Return the (X, Y) coordinate for the center point of the cell that contains the specified text.  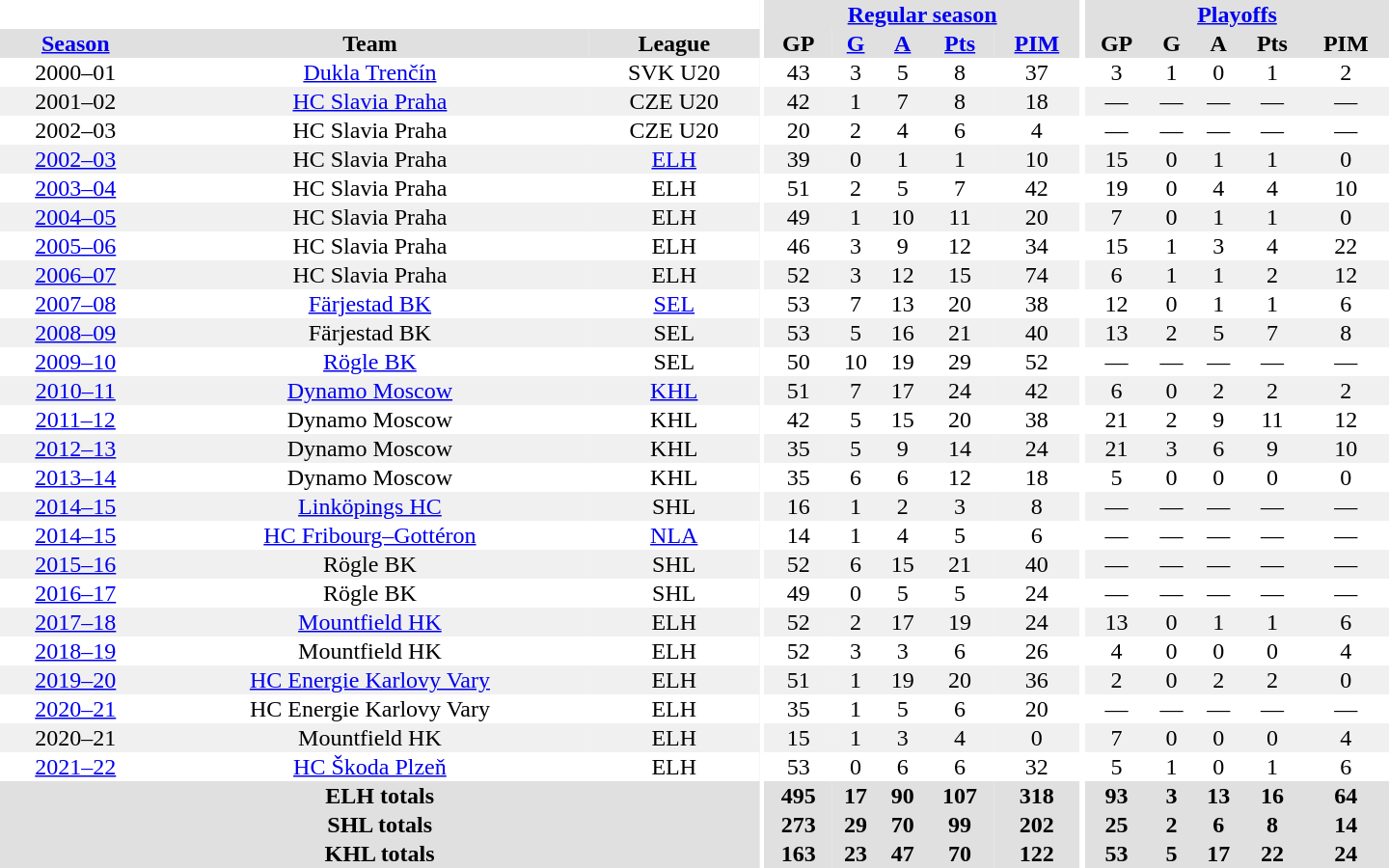
NLA (673, 535)
League (673, 43)
2019–20 (75, 680)
Team (370, 43)
163 (799, 854)
Playoffs (1237, 14)
93 (1117, 796)
Regular season (922, 14)
2015–16 (75, 564)
23 (857, 854)
2001–02 (75, 101)
2005–06 (75, 246)
SVK U20 (673, 72)
2017–18 (75, 622)
HC Fribourg–Gottéron (370, 535)
32 (1036, 767)
99 (960, 825)
2008–09 (75, 333)
318 (1036, 796)
273 (799, 825)
47 (903, 854)
107 (960, 796)
122 (1036, 854)
2011–12 (75, 420)
Dukla Trenčín (370, 72)
64 (1346, 796)
HC Škoda Plzeň (370, 767)
2004–05 (75, 217)
2013–14 (75, 477)
2018–19 (75, 651)
KHL totals (380, 854)
202 (1036, 825)
Linköpings HC (370, 506)
74 (1036, 275)
2000–01 (75, 72)
46 (799, 246)
495 (799, 796)
43 (799, 72)
2003–04 (75, 188)
26 (1036, 651)
50 (799, 362)
90 (903, 796)
2009–10 (75, 362)
2012–13 (75, 448)
2007–08 (75, 304)
2021–22 (75, 767)
39 (799, 159)
36 (1036, 680)
Season (75, 43)
2016–17 (75, 593)
34 (1036, 246)
25 (1117, 825)
2010–11 (75, 391)
2006–07 (75, 275)
ELH totals (380, 796)
37 (1036, 72)
SHL totals (380, 825)
